Provide the [X, Y] coordinate of the cell's center where the given text is located.  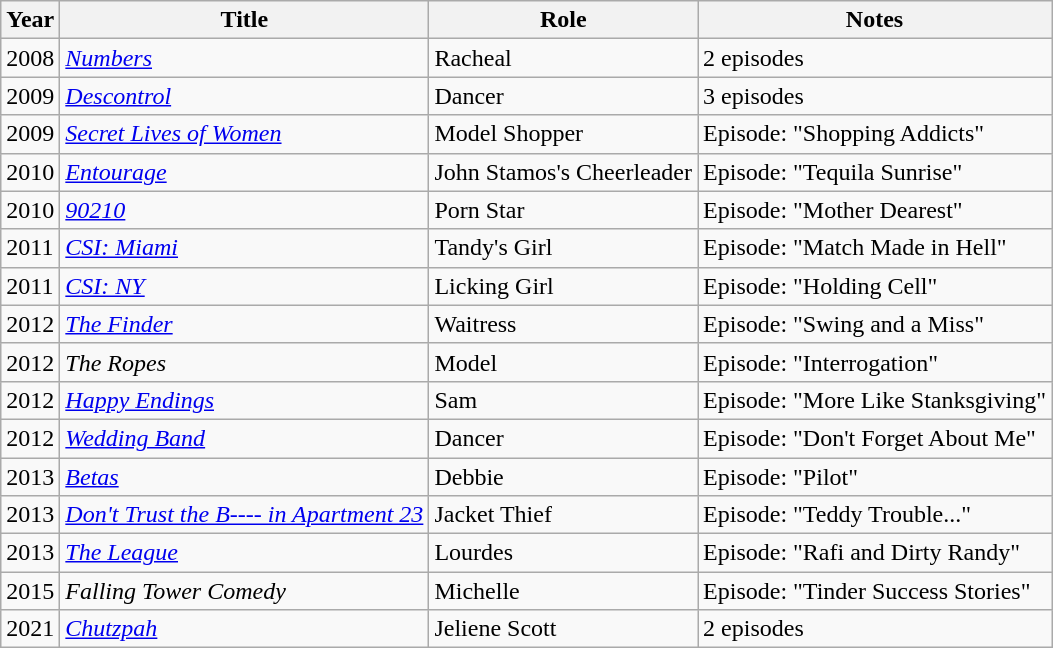
Year [30, 20]
Episode: "Interrogation" [875, 362]
Numbers [244, 58]
Lourdes [564, 553]
The League [244, 553]
Episode: "Tinder Success Stories" [875, 591]
Licking Girl [564, 286]
Porn Star [564, 210]
Chutzpah [244, 629]
Racheal [564, 58]
Notes [875, 20]
Happy Endings [244, 400]
CSI: NY [244, 286]
Secret Lives of Women [244, 134]
Wedding Band [244, 438]
2008 [30, 58]
Descontrol [244, 96]
Falling Tower Comedy [244, 591]
Tandy's Girl [564, 248]
John Stamos's Cheerleader [564, 172]
Title [244, 20]
3 episodes [875, 96]
Episode: "Mother Dearest" [875, 210]
Jacket Thief [564, 515]
Michelle [564, 591]
CSI: Miami [244, 248]
Episode: "Teddy Trouble..." [875, 515]
90210 [244, 210]
Episode: "Tequila Sunrise" [875, 172]
Model Shopper [564, 134]
Episode: "Match Made in Hell" [875, 248]
Model [564, 362]
Episode: "Pilot" [875, 477]
Episode: "More Like Stanksgiving" [875, 400]
Waitress [564, 324]
Jeliene Scott [564, 629]
Debbie [564, 477]
Episode: "Holding Cell" [875, 286]
Episode: "Swing and a Miss" [875, 324]
2015 [30, 591]
Sam [564, 400]
Don't Trust the B---- in Apartment 23 [244, 515]
The Ropes [244, 362]
Entourage [244, 172]
2021 [30, 629]
Episode: "Rafi and Dirty Randy" [875, 553]
Episode: "Don't Forget About Me" [875, 438]
Episode: "Shopping Addicts" [875, 134]
The Finder [244, 324]
Betas [244, 477]
Role [564, 20]
